Return the [X, Y] coordinate for the center point of the cell that contains the specified text.  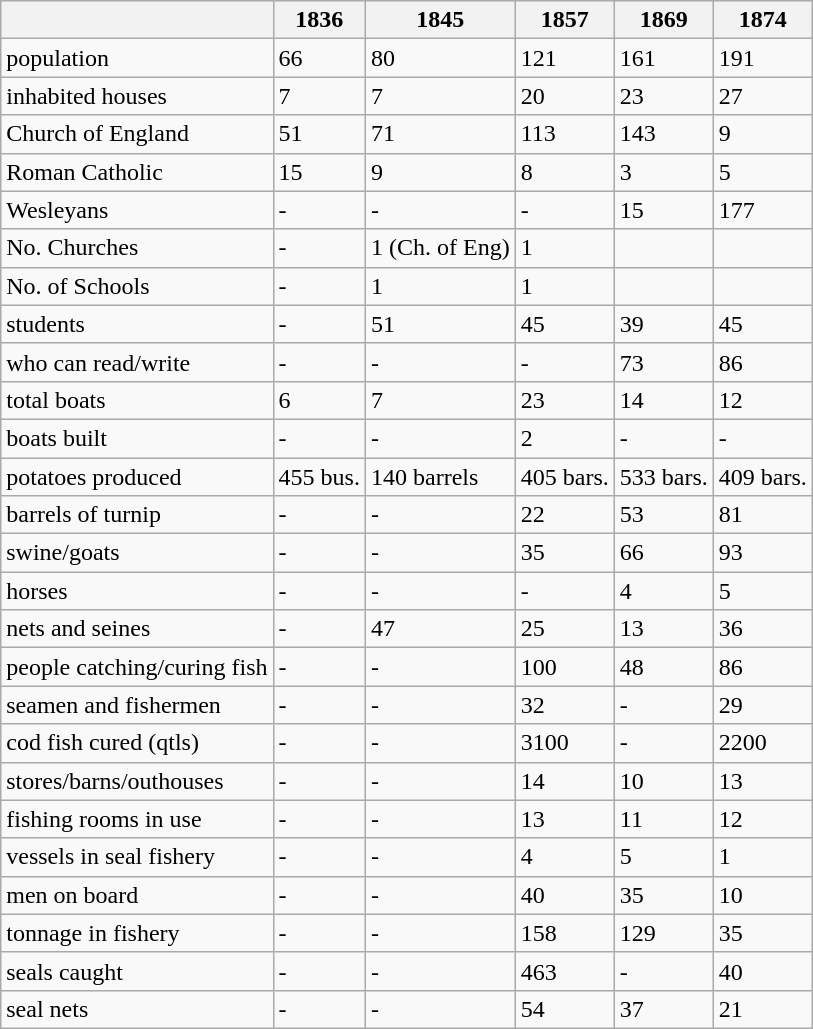
boats built [137, 438]
2 [564, 438]
who can read/write [137, 362]
39 [664, 324]
177 [762, 210]
47 [440, 629]
barrels of turnip [137, 515]
students [137, 324]
80 [440, 58]
seamen and fishermen [137, 705]
158 [564, 933]
53 [664, 515]
stores/barns/outhouses [137, 781]
25 [564, 629]
1857 [564, 20]
21 [762, 1009]
3100 [564, 743]
fishing rooms in use [137, 819]
36 [762, 629]
81 [762, 515]
129 [664, 933]
3 [664, 172]
54 [564, 1009]
1845 [440, 20]
inhabited houses [137, 96]
140 barrels [440, 477]
27 [762, 96]
horses [137, 591]
population [137, 58]
533 bars. [664, 477]
Wesleyans [137, 210]
463 [564, 971]
100 [564, 667]
73 [664, 362]
29 [762, 705]
1 (Ch. of Eng) [440, 248]
tonnage in fishery [137, 933]
people catching/curing fish [137, 667]
nets and seines [137, 629]
No. of Schools [137, 286]
11 [664, 819]
20 [564, 96]
113 [564, 134]
409 bars. [762, 477]
143 [664, 134]
6 [319, 400]
71 [440, 134]
No. Churches [137, 248]
8 [564, 172]
22 [564, 515]
93 [762, 553]
37 [664, 1009]
seals caught [137, 971]
vessels in seal fishery [137, 857]
161 [664, 58]
Church of England [137, 134]
455 bus. [319, 477]
seal nets [137, 1009]
potatoes produced [137, 477]
total boats [137, 400]
cod fish cured (qtls) [137, 743]
48 [664, 667]
405 bars. [564, 477]
2200 [762, 743]
1874 [762, 20]
191 [762, 58]
Roman Catholic [137, 172]
swine/goats [137, 553]
121 [564, 58]
1836 [319, 20]
1869 [664, 20]
32 [564, 705]
men on board [137, 895]
